Provide the [x, y] coordinate of the cell's center where the given text is located.  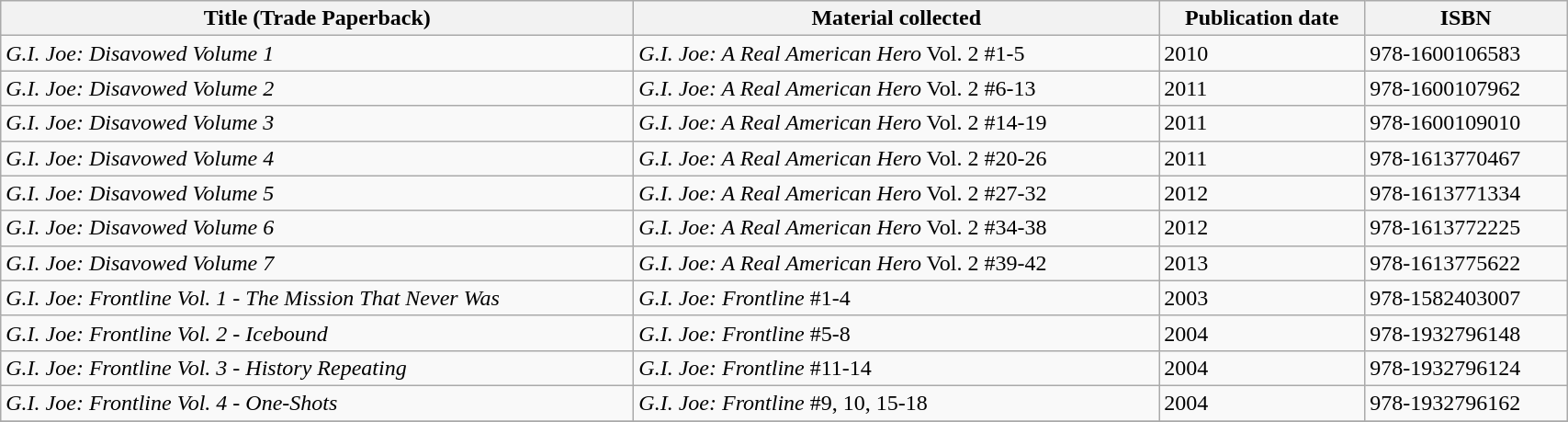
G.I. Joe: Disavowed Volume 2 [318, 88]
978-1613772225 [1466, 228]
G.I. Joe: A Real American Hero Vol. 2 #1-5 [897, 53]
G.I. Joe: Frontline #5-8 [897, 333]
978-1932796148 [1466, 333]
G.I. Joe: A Real American Hero Vol. 2 #14-19 [897, 123]
2013 [1262, 263]
Title (Trade Paperback) [318, 18]
G.I. Joe: Disavowed Volume 5 [318, 193]
978-1932796162 [1466, 403]
2003 [1262, 298]
978-1613770467 [1466, 158]
G.I. Joe: Frontline Vol. 4 - One-Shots [318, 403]
ISBN [1466, 18]
Material collected [897, 18]
978-1600109010 [1466, 123]
G.I. Joe: A Real American Hero Vol. 2 #34-38 [897, 228]
Publication date [1262, 18]
G.I. Joe: Disavowed Volume 6 [318, 228]
G.I. Joe: Frontline Vol. 2 - Icebound [318, 333]
G.I. Joe: Frontline Vol. 1 - The Mission That Never Was [318, 298]
G.I. Joe: Disavowed Volume 7 [318, 263]
978-1600107962 [1466, 88]
G.I. Joe: A Real American Hero Vol. 2 #39-42 [897, 263]
G.I. Joe: A Real American Hero Vol. 2 #6-13 [897, 88]
G.I. Joe: Disavowed Volume 1 [318, 53]
978-1932796124 [1466, 368]
G.I. Joe: Frontline #1-4 [897, 298]
978-1613775622 [1466, 263]
G.I. Joe: Frontline #11-14 [897, 368]
G.I. Joe: Disavowed Volume 3 [318, 123]
978-1613771334 [1466, 193]
G.I. Joe: Disavowed Volume 4 [318, 158]
978-1600106583 [1466, 53]
2010 [1262, 53]
G.I. Joe: Frontline #9, 10, 15-18 [897, 403]
G.I. Joe: A Real American Hero Vol. 2 #27-32 [897, 193]
978-1582403007 [1466, 298]
G.I. Joe: Frontline Vol. 3 - History Repeating [318, 368]
G.I. Joe: A Real American Hero Vol. 2 #20-26 [897, 158]
